Return (x, y) of the center of cell containing provided text 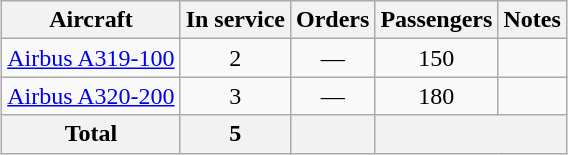
5 (235, 134)
Total (91, 134)
3 (235, 96)
Notes (532, 20)
Passengers (436, 20)
Orders (332, 20)
Airbus A320-200 (91, 96)
In service (235, 20)
2 (235, 58)
Airbus A319-100 (91, 58)
180 (436, 96)
Aircraft (91, 20)
150 (436, 58)
